Scan for the cell matching the given text and deliver its [x, y] coordinate at center. 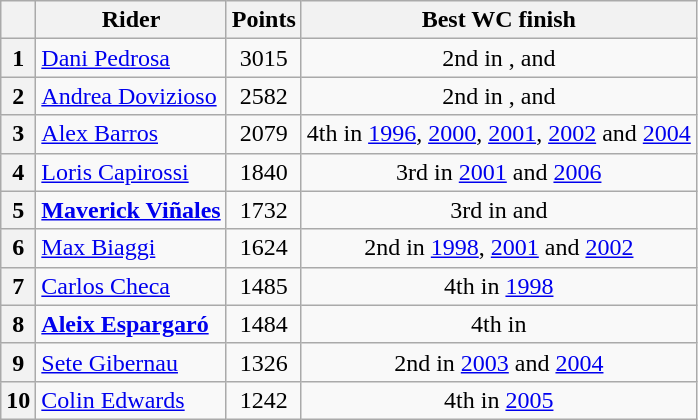
1242 [264, 400]
1326 [264, 362]
1624 [264, 248]
2 [18, 96]
2nd in 2003 and 2004 [498, 362]
Sete Gibernau [131, 362]
1484 [264, 324]
Colin Edwards [131, 400]
4 [18, 172]
3015 [264, 58]
Loris Capirossi [131, 172]
7 [18, 286]
5 [18, 210]
3 [18, 134]
8 [18, 324]
1732 [264, 210]
2079 [264, 134]
1840 [264, 172]
1 [18, 58]
4th in 1998 [498, 286]
Best WC finish [498, 20]
Andrea Dovizioso [131, 96]
Rider [131, 20]
9 [18, 362]
Aleix Espargaró [131, 324]
Max Biaggi [131, 248]
4th in 1996, 2000, 2001, 2002 and 2004 [498, 134]
Dani Pedrosa [131, 58]
3rd in and [498, 210]
1485 [264, 286]
2nd in 1998, 2001 and 2002 [498, 248]
Points [264, 20]
10 [18, 400]
2582 [264, 96]
Carlos Checa [131, 286]
3rd in 2001 and 2006 [498, 172]
4th in [498, 324]
Alex Barros [131, 134]
4th in 2005 [498, 400]
Maverick Viñales [131, 210]
6 [18, 248]
